Output the [x, y] coordinate of the center of the cell containing the given text.  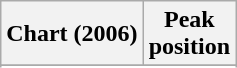
Chart (2006) [72, 34]
Peakposition [189, 34]
